From the cell containing the given text, extract its center point as [X, Y] coordinate. 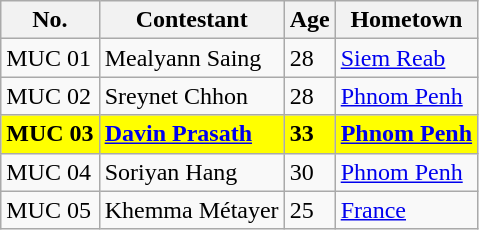
MUC 04 [50, 172]
Soriyan Hang [192, 172]
Age [310, 20]
MUC 02 [50, 96]
MUC 01 [50, 58]
Mealyann Saing [192, 58]
Siem Reab [406, 58]
25 [310, 210]
Sreynet Chhon [192, 96]
Khemma Métayer [192, 210]
Hometown [406, 20]
MUC 03 [50, 134]
30 [310, 172]
33 [310, 134]
No. [50, 20]
Contestant [192, 20]
Davin Prasath [192, 134]
MUC 05 [50, 210]
France [406, 210]
